Provide the (x, y) coordinate of the cell's center where the given text is located.  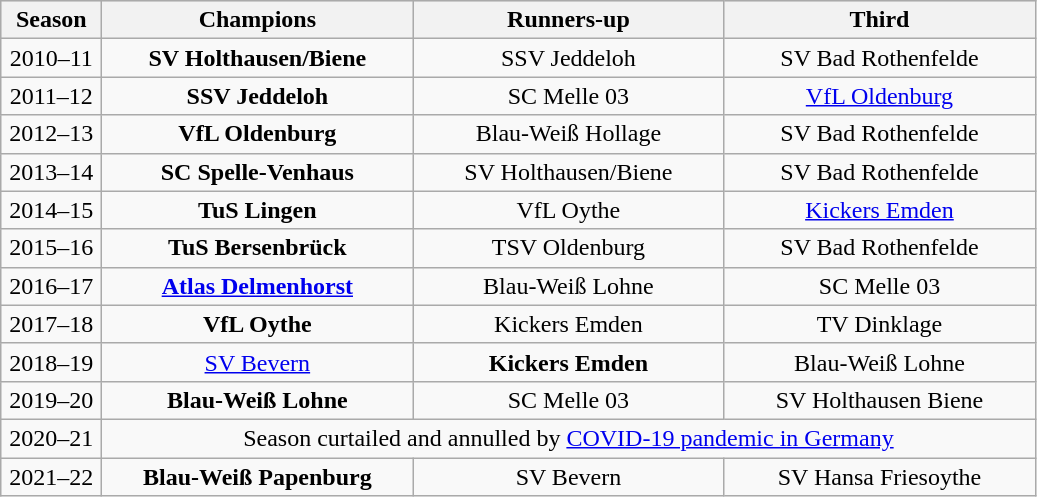
Blau-Weiß Hollage (568, 134)
2013–14 (52, 172)
TuS Bersenbrück (258, 248)
Champions (258, 20)
2011–12 (52, 96)
2021–22 (52, 477)
TSV Oldenburg (568, 248)
Blau-Weiß Papenburg (258, 477)
2017–18 (52, 324)
2012–13 (52, 134)
2010–11 (52, 58)
SC Spelle-Venhaus (258, 172)
2020–21 (52, 438)
2019–20 (52, 400)
Runners-up (568, 20)
2014–15 (52, 210)
Season curtailed and annulled by COVID-19 pandemic in Germany (568, 438)
2018–19 (52, 362)
2016–17 (52, 286)
Season (52, 20)
Third (880, 20)
SV Holthausen Biene (880, 400)
2015–16 (52, 248)
Atlas Delmenhorst (258, 286)
TuS Lingen (258, 210)
SV Hansa Friesoythe (880, 477)
TV Dinklage (880, 324)
